For the text-containing cell, return its midpoint in (X, Y) coordinate format. 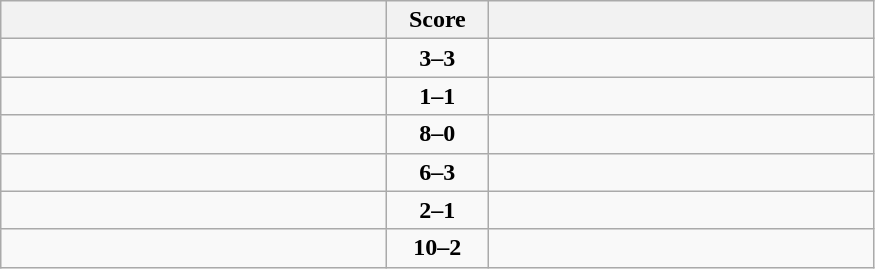
Score (438, 20)
8–0 (438, 134)
1–1 (438, 96)
3–3 (438, 58)
6–3 (438, 172)
10–2 (438, 248)
2–1 (438, 210)
